Detect which cell encompasses the target text, then output its (x, y) center coordinate. 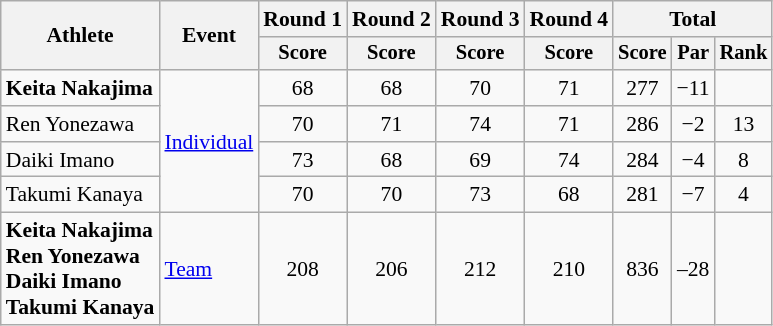
Team (208, 269)
−4 (694, 160)
Round 1 (302, 19)
206 (392, 269)
Athlete (80, 36)
−7 (694, 195)
836 (642, 269)
Round 4 (570, 19)
286 (642, 124)
Event (208, 36)
Rank (744, 54)
69 (480, 160)
277 (642, 88)
Ren Yonezawa (80, 124)
284 (642, 160)
−2 (694, 124)
–28 (694, 269)
−11 (694, 88)
Individual (208, 141)
212 (480, 269)
Round 2 (392, 19)
Par (694, 54)
Keita NakajimaRen YonezawaDaiki ImanoTakumi Kanaya (80, 269)
4 (744, 195)
Round 3 (480, 19)
13 (744, 124)
281 (642, 195)
Daiki Imano (80, 160)
210 (570, 269)
Keita Nakajima (80, 88)
208 (302, 269)
8 (744, 160)
Total (692, 19)
Takumi Kanaya (80, 195)
